Capture the cell that displays the provided text and extract its [X, Y] central coordinate. 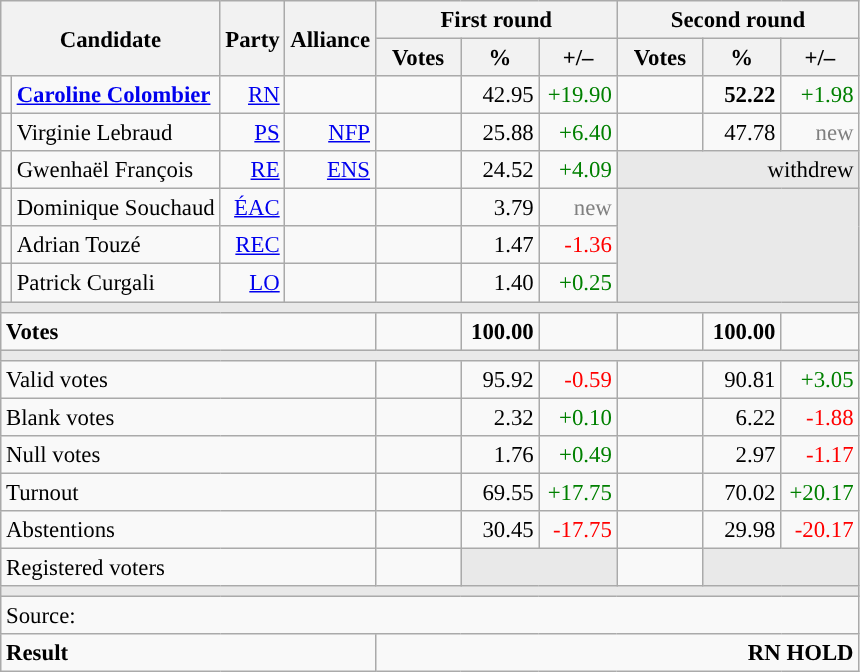
ÉAC [252, 208]
RN HOLD [617, 653]
Valid votes [188, 379]
24.52 [500, 170]
Abstentions [188, 530]
Dominique Souchaud [116, 208]
Candidate [110, 38]
-17.75 [578, 530]
6.22 [742, 417]
-20.17 [820, 530]
NFP [330, 133]
90.81 [742, 379]
1.40 [500, 283]
+0.10 [578, 417]
1.76 [500, 455]
+6.40 [578, 133]
+3.05 [820, 379]
-1.88 [820, 417]
Result [188, 653]
+0.49 [578, 455]
Registered voters [188, 567]
2.32 [500, 417]
+4.09 [578, 170]
Null votes [188, 455]
-1.36 [578, 245]
-1.17 [820, 455]
47.78 [742, 133]
REC [252, 245]
3.79 [500, 208]
RN [252, 95]
Second round [738, 20]
RE [252, 170]
+0.25 [578, 283]
Adrian Touzé [116, 245]
29.98 [742, 530]
+20.17 [820, 492]
2.97 [742, 455]
+17.75 [578, 492]
withdrew [738, 170]
25.88 [500, 133]
First round [496, 20]
+19.90 [578, 95]
LO [252, 283]
Caroline Colombier [116, 95]
Turnout [188, 492]
+1.98 [820, 95]
30.45 [500, 530]
-0.59 [578, 379]
Source: [430, 616]
Blank votes [188, 417]
Party [252, 38]
42.95 [500, 95]
Alliance [330, 38]
52.22 [742, 95]
1.47 [500, 245]
95.92 [500, 379]
Patrick Curgali [116, 283]
ENS [330, 170]
Virginie Lebraud [116, 133]
70.02 [742, 492]
PS [252, 133]
Gwenhaël François [116, 170]
69.55 [500, 492]
